Output the [X, Y] coordinate of the center of the cell containing the given text.  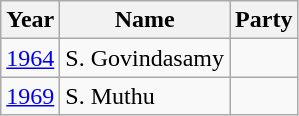
S. Muthu [145, 96]
Name [145, 20]
1969 [30, 96]
Party [264, 20]
S. Govindasamy [145, 58]
Year [30, 20]
1964 [30, 58]
